For the text-containing cell, return its midpoint in [X, Y] coordinate format. 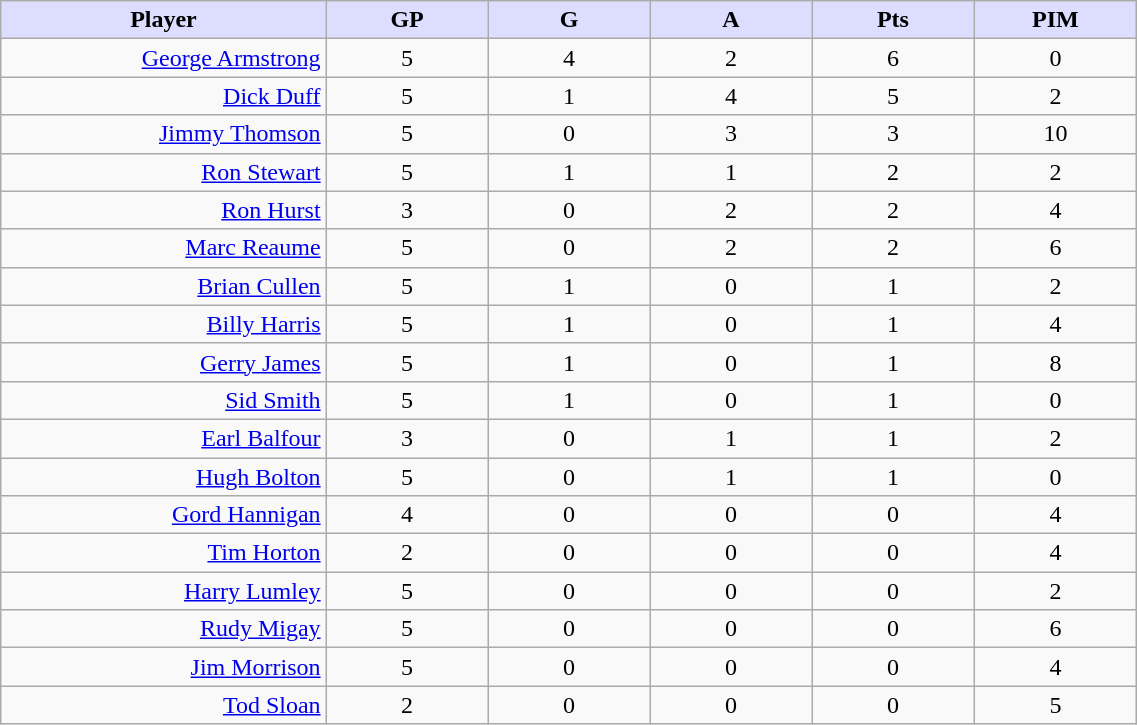
GP [407, 20]
Ron Hurst [164, 210]
Dick Duff [164, 96]
Player [164, 20]
Jim Morrison [164, 667]
Sid Smith [164, 400]
Tim Horton [164, 553]
Marc Reaume [164, 248]
Brian Cullen [164, 286]
A [731, 20]
Ron Stewart [164, 172]
10 [1056, 134]
Tod Sloan [164, 705]
G [569, 20]
Pts [893, 20]
8 [1056, 362]
Earl Balfour [164, 438]
Gerry James [164, 362]
Rudy Migay [164, 629]
George Armstrong [164, 58]
Hugh Bolton [164, 477]
Billy Harris [164, 324]
Gord Hannigan [164, 515]
PIM [1056, 20]
Jimmy Thomson [164, 134]
Harry Lumley [164, 591]
